Provide the (x, y) coordinate of the cell's center where the given text is located.  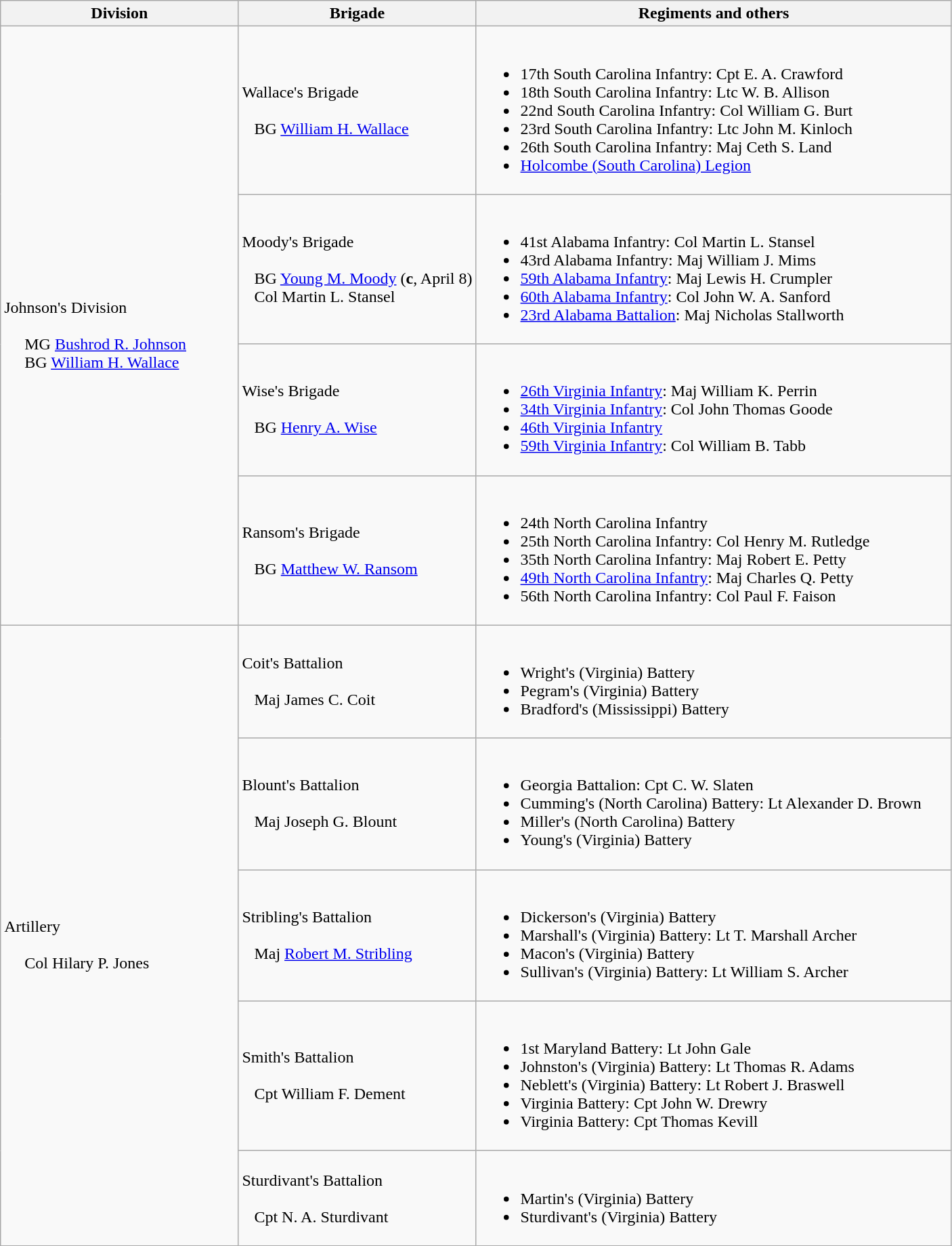
Smith's Battalion Cpt William F. Dement (358, 1075)
Wallace's Brigade BG William H. Wallace (358, 110)
Wright's (Virginia) BatteryPegram's (Virginia) BatteryBradford's (Mississippi) Battery (714, 681)
Artillery Col Hilary P. Jones (119, 935)
Moody's Brigade BG Young M. Moody (c, April 8) Col Martin L. Stansel (358, 270)
Martin's (Virginia) BatterySturdivant's (Virginia) Battery (714, 1198)
Coit's Battalion Maj James C. Coit (358, 681)
Wise's Brigade BG Henry A. Wise (358, 410)
Brigade (358, 14)
Ransom's Brigade BG Matthew W. Ransom (358, 550)
Regiments and others (714, 14)
Blount's Battalion Maj Joseph G. Blount (358, 804)
Sturdivant's Battalion Cpt N. A. Sturdivant (358, 1198)
Johnson's Division MG Bushrod R. Johnson BG William H. Wallace (119, 326)
Division (119, 14)
Stribling's Battalion Maj Robert M. Stribling (358, 935)
